Output the (x, y) coordinate of the center of the cell containing the given text.  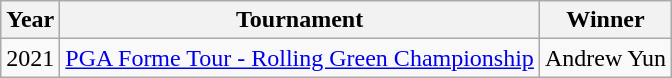
Tournament (300, 20)
Andrew Yun (605, 58)
PGA Forme Tour - Rolling Green Championship (300, 58)
Winner (605, 20)
Year (30, 20)
2021 (30, 58)
